Capture the cell that displays the provided text and extract its (X, Y) central coordinate. 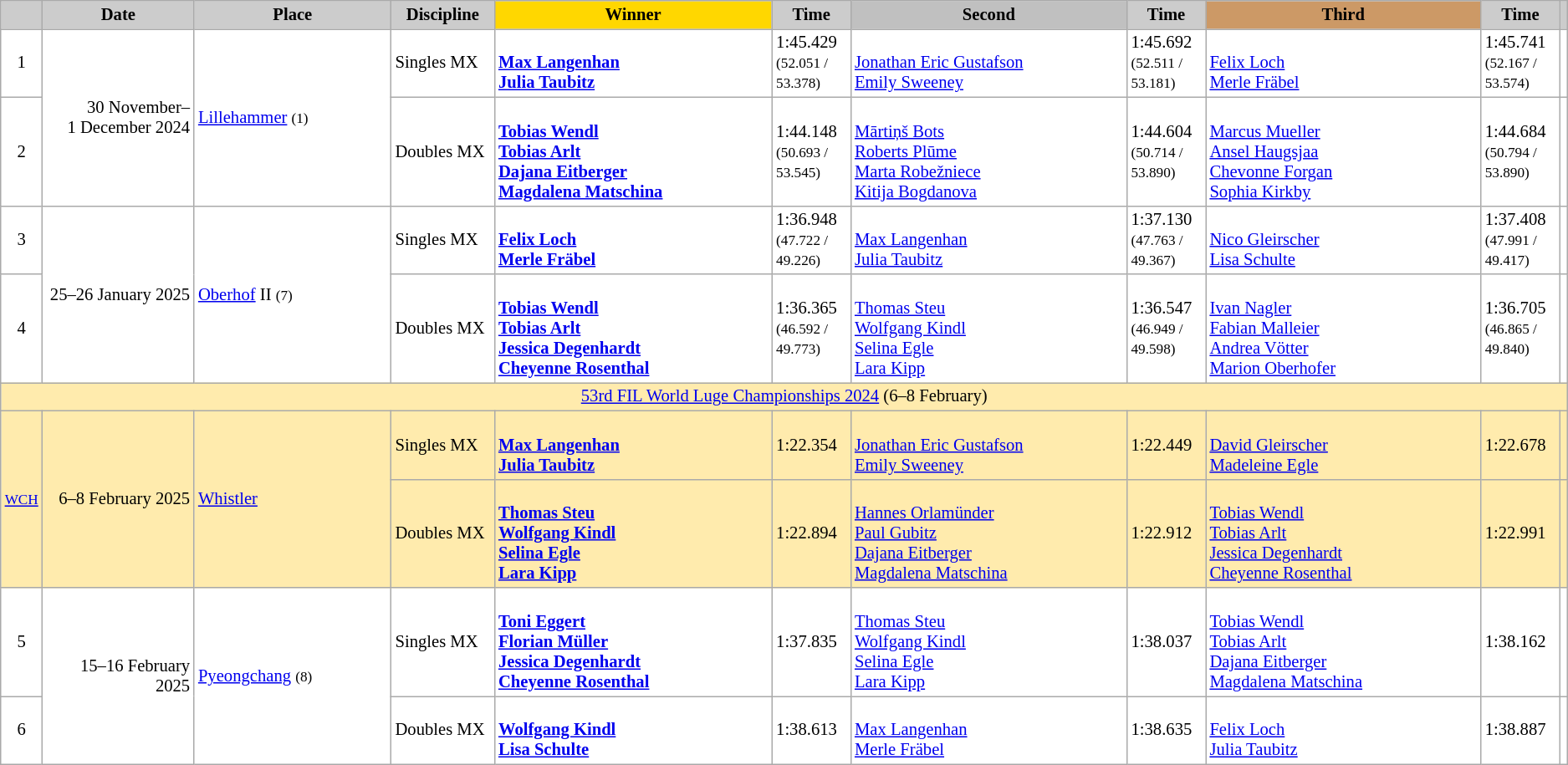
1:44.148(50.693 / 53.545) (811, 151)
Pyeongchang (8) (293, 676)
Date (119, 14)
1:22.678 (1520, 445)
1:36.948(47.722 / 49.226) (811, 240)
3 (22, 240)
1:37.130(47.763 / 49.367) (1167, 240)
Winner (633, 14)
1:45.429(52.051 / 53.378) (811, 63)
4 (22, 329)
5 (22, 641)
6–8 February 2025 (119, 499)
Lillehammer (1) (293, 117)
1:36.705(46.865 / 49.840) (1520, 329)
1:38.887 (1520, 730)
1:22.912 (1167, 533)
Max LangenhanMerle Fräbel (988, 730)
Ivan NaglerFabian MalleierAndrea VötterMarion Oberhofer (1343, 329)
1:22.354 (811, 445)
Mārtiņš BotsRoberts PlūmeMarta RobežnieceKitija Bogdanova (988, 151)
Whistler (293, 499)
15–16 February 2025 (119, 676)
Wolfgang KindlLisa Schulte (633, 730)
Place (293, 14)
6 (22, 730)
Marcus MuellerAnsel HaugsjaaChevonne ForganSophia Kirkby (1343, 151)
1:38.635 (1167, 730)
1:44.604(50.714 / 53.890) (1167, 151)
25–26 January 2025 (119, 294)
1:38.613 (811, 730)
1:38.037 (1167, 641)
1:22.991 (1520, 533)
2 (22, 151)
1:45.692(52.511 / 53.181) (1167, 63)
1:36.547(46.949 / 49.598) (1167, 329)
David GleirscherMadeleine Egle (1343, 445)
1:44.684(50.794 / 53.890) (1520, 151)
1:22.894 (811, 533)
53rd FIL World Luge Championships 2024 (6–8 February) (784, 396)
Felix LochJulia Taubitz (1343, 730)
1:22.449 (1167, 445)
Discipline (443, 14)
Hannes OrlamünderPaul GubitzDajana EitbergerMagdalena Matschina (988, 533)
30 November–1 December 2024 (119, 117)
Second (988, 14)
Nico GleirscherLisa Schulte (1343, 240)
Toni EggertFlorian MüllerJessica DegenhardtCheyenne Rosenthal (633, 641)
1:45.741(52.167 / 53.574) (1520, 63)
Oberhof II (7) (293, 294)
1:38.162 (1520, 641)
1:36.365(46.592 / 49.773) (811, 329)
1:37.408(47.991 / 49.417) (1520, 240)
1:37.835 (811, 641)
1 (22, 63)
WCH (22, 499)
Third (1343, 14)
